For the text-containing cell, return its midpoint in (x, y) coordinate format. 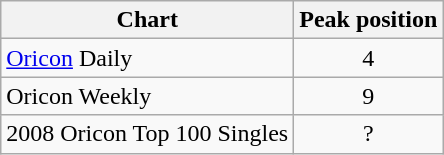
Oricon Weekly (148, 96)
9 (368, 96)
Chart (148, 20)
2008 Oricon Top 100 Singles (148, 134)
? (368, 134)
Peak position (368, 20)
4 (368, 58)
Oricon Daily (148, 58)
